From the cell containing the given text, extract its center point as [x, y] coordinate. 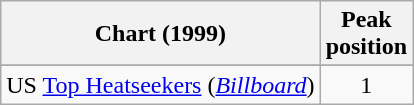
Chart (1999) [160, 34]
Peakposition [366, 34]
1 [366, 85]
US Top Heatseekers (Billboard) [160, 85]
